Output the [X, Y] coordinate of the center of the cell containing the given text.  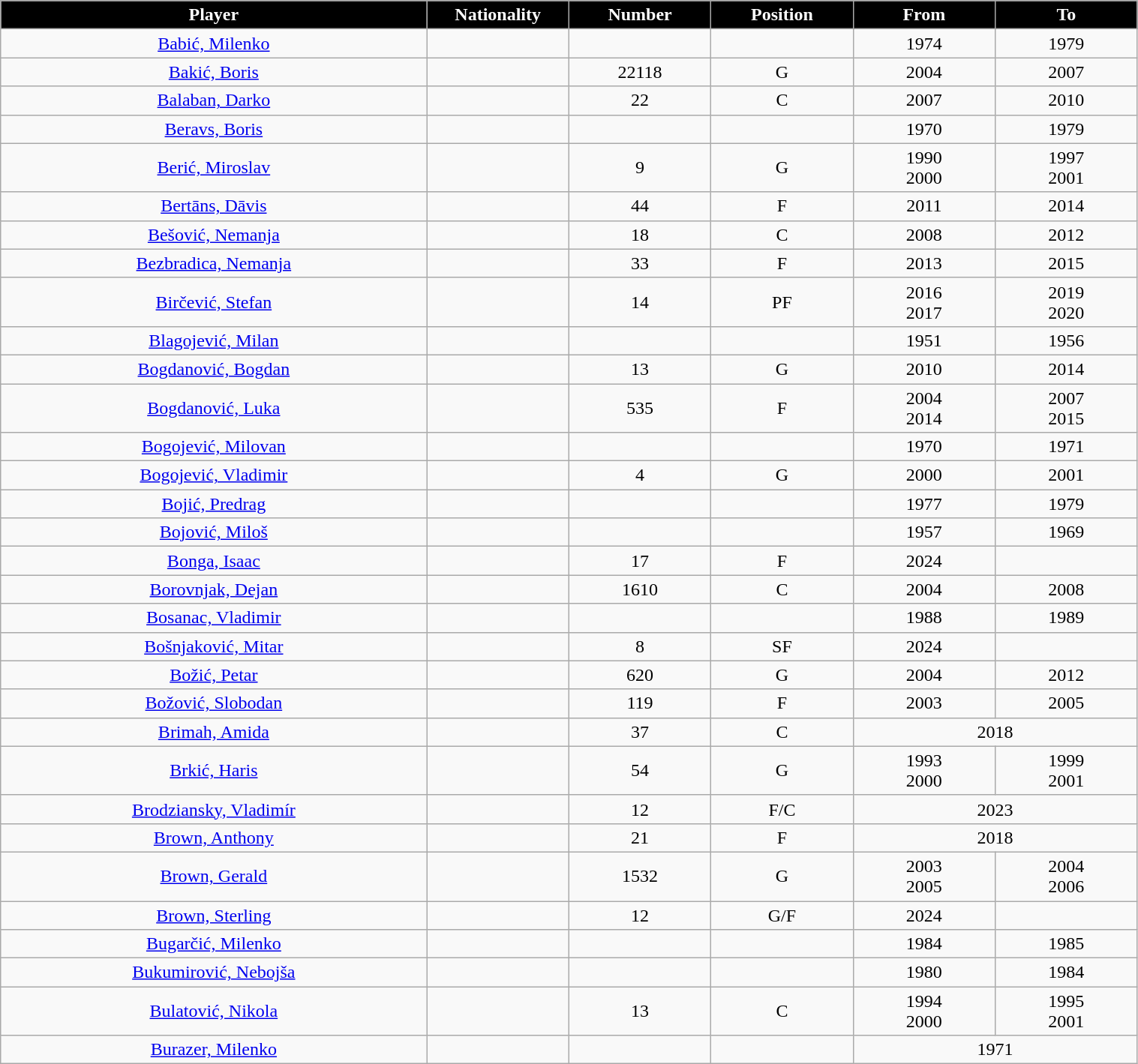
2023 [995, 809]
37 [639, 732]
Bogojević, Vladimir [214, 475]
44 [639, 206]
2001 [1067, 475]
PF [782, 301]
Position [782, 15]
Borovnjak, Dejan [214, 589]
1951 [924, 340]
From [924, 15]
1980 [924, 973]
F/C [782, 809]
Brimah, Amida [214, 732]
20192020 [1067, 301]
Bojić, Predrag [214, 504]
19992001 [1067, 771]
Bugarčić, Milenko [214, 944]
20072015 [1067, 408]
Bešović, Nemanja [214, 235]
2013 [924, 263]
17 [639, 561]
SF [782, 646]
Number [639, 15]
Birčević, Stefan [214, 301]
Brodziansky, Vladimír [214, 809]
Bonga, Isaac [214, 561]
Berić, Miroslav [214, 168]
535 [639, 408]
19932000 [924, 771]
19952001 [1067, 1011]
Bukumirović, Nebojša [214, 973]
1974 [924, 43]
1957 [924, 532]
Bezbradica, Nemanja [214, 263]
Balaban, Darko [214, 100]
119 [639, 703]
33 [639, 263]
20032005 [924, 876]
Bosanac, Vladimir [214, 618]
20042006 [1067, 876]
19942000 [924, 1011]
20042014 [924, 408]
Bojović, Miloš [214, 532]
54 [639, 771]
Player [214, 15]
1610 [639, 589]
Bogdanović, Bogdan [214, 369]
Bertāns, Dāvis [214, 206]
Burazer, Milenko [214, 1050]
18 [639, 235]
Bulatović, Nikola [214, 1011]
Babić, Milenko [214, 43]
14 [639, 301]
2015 [1067, 263]
Brown, Sterling [214, 916]
2000 [924, 475]
Bogojević, Milovan [214, 447]
1985 [1067, 944]
2011 [924, 206]
G/F [782, 916]
Beravs, Boris [214, 129]
2005 [1067, 703]
19972001 [1067, 168]
2003 [924, 703]
19902000 [924, 168]
620 [639, 675]
22118 [639, 72]
22 [639, 100]
Bogdanović, Luka [214, 408]
1977 [924, 504]
1956 [1067, 340]
1969 [1067, 532]
Brown, Anthony [214, 838]
Brkić, Haris [214, 771]
Bakić, Boris [214, 72]
9 [639, 168]
21 [639, 838]
4 [639, 475]
To [1067, 15]
Brown, Gerald [214, 876]
8 [639, 646]
Nationality [498, 15]
Božović, Slobodan [214, 703]
1988 [924, 618]
Blagojević, Milan [214, 340]
1532 [639, 876]
20162017 [924, 301]
1989 [1067, 618]
Bošnjaković, Mitar [214, 646]
Božić, Petar [214, 675]
